Find where the given text appears and provide that cell's center as [X, Y] coordinate. 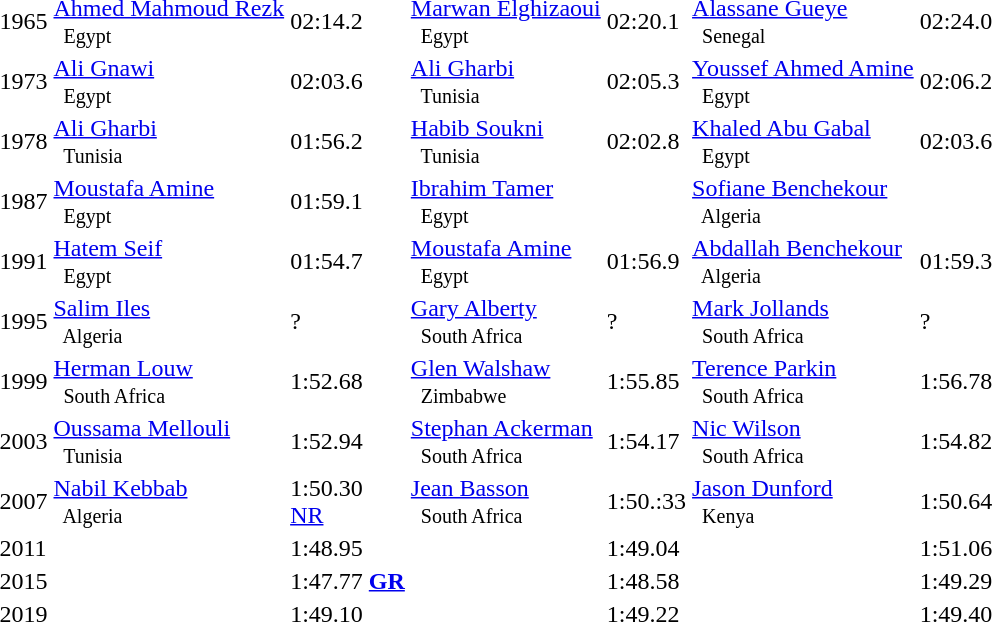
Ali Gnawi Egypt [169, 82]
Youssef Ahmed Amine Egypt [804, 82]
01:56.9 [646, 262]
02:02.8 [646, 142]
Stephan Ackerman South Africa [506, 442]
Mark Jollands South Africa [804, 322]
1:50.:33 [646, 502]
1:50.30 NR [348, 502]
Gary Alberty South Africa [506, 322]
1:52.94 [348, 442]
1:55.85 [646, 382]
1:49.04 [646, 548]
02:05.3 [646, 82]
Nabil Kebbab Algeria [169, 502]
Abdallah Benchekour Algeria [804, 262]
01:54.7 [348, 262]
Habib Soukni Tunisia [506, 142]
Glen Walshaw Zimbabwe [506, 382]
Hatem Seif Egypt [169, 262]
Jean Basson South Africa [506, 502]
01:59.1 [348, 202]
1:48.95 [348, 548]
1:52.68 [348, 382]
1:54.17 [646, 442]
Khaled Abu Gabal Egypt [804, 142]
Oussama Mellouli Tunisia [169, 442]
Salim Iles Algeria [169, 322]
Nic Wilson South Africa [804, 442]
Sofiane Benchekour Algeria [804, 202]
02:03.6 [348, 82]
1:48.58 [646, 581]
Jason Dunford Kenya [804, 502]
01:56.2 [348, 142]
Ibrahim Tamer Egypt [506, 202]
Terence Parkin South Africa [804, 382]
1:47.77 GR [348, 581]
Herman Louw South Africa [169, 382]
